Locate the cell with the specified text and output its (x, y) center coordinate. 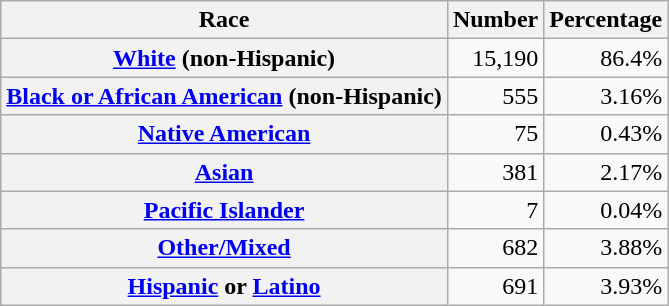
381 (495, 172)
Race (224, 20)
Asian (224, 172)
2.17% (606, 172)
3.93% (606, 286)
3.88% (606, 248)
Number (495, 20)
7 (495, 210)
75 (495, 134)
0.43% (606, 134)
Native American (224, 134)
555 (495, 96)
White (non-Hispanic) (224, 58)
691 (495, 286)
15,190 (495, 58)
Percentage (606, 20)
0.04% (606, 210)
Other/Mixed (224, 248)
Black or African American (non-Hispanic) (224, 96)
3.16% (606, 96)
Pacific Islander (224, 210)
682 (495, 248)
86.4% (606, 58)
Hispanic or Latino (224, 286)
